Capture the cell that displays the provided text and extract its [X, Y] central coordinate. 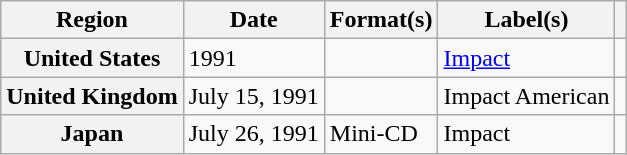
Mini-CD [381, 134]
July 26, 1991 [254, 134]
1991 [254, 58]
Impact American [526, 96]
United States [92, 58]
Label(s) [526, 20]
Region [92, 20]
July 15, 1991 [254, 96]
Date [254, 20]
Format(s) [381, 20]
Japan [92, 134]
United Kingdom [92, 96]
